Search for the cell housing the specified text and yield its (X, Y) center coordinate. 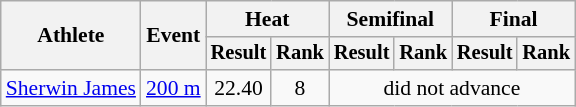
Event (174, 36)
22.40 (239, 88)
Semifinal (390, 19)
8 (300, 88)
200 m (174, 88)
did not advance (452, 88)
Heat (268, 19)
Final (514, 19)
Sherwin James (71, 88)
Athlete (71, 36)
